Pinpoint the cell where the given text exists, returning its [X, Y] midpoint coordinate. 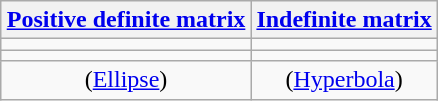
Indefinite matrix [344, 20]
(Hyperbola) [344, 80]
Positive definite matrix [126, 20]
(Ellipse) [126, 80]
